Return (x, y) of the center of cell containing provided text 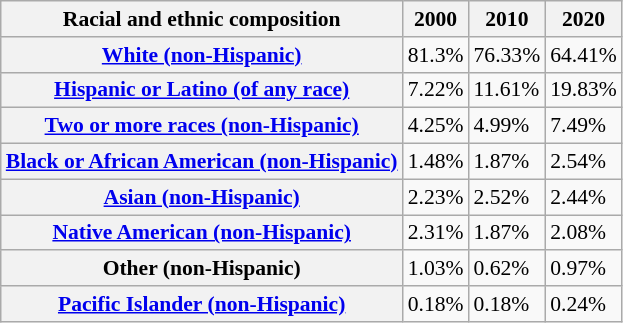
1.48% (436, 162)
2000 (436, 19)
Other (non-Hispanic) (202, 269)
4.25% (436, 126)
19.83% (584, 90)
Two or more races (non-Hispanic) (202, 126)
Asian (non-Hispanic) (202, 197)
2.44% (584, 197)
0.62% (508, 269)
81.3% (436, 55)
Native American (non-Hispanic) (202, 233)
0.24% (584, 304)
2.23% (436, 197)
1.03% (436, 269)
Black or African American (non-Hispanic) (202, 162)
2.08% (584, 233)
Hispanic or Latino (of any race) (202, 90)
2020 (584, 19)
11.61% (508, 90)
Racial and ethnic composition (202, 19)
64.41% (584, 55)
White (non-Hispanic) (202, 55)
2.31% (436, 233)
7.49% (584, 126)
2.54% (584, 162)
2.52% (508, 197)
4.99% (508, 126)
76.33% (508, 55)
Pacific Islander (non-Hispanic) (202, 304)
2010 (508, 19)
7.22% (436, 90)
0.97% (584, 269)
